From the cell containing the given text, extract its center point as (X, Y) coordinate. 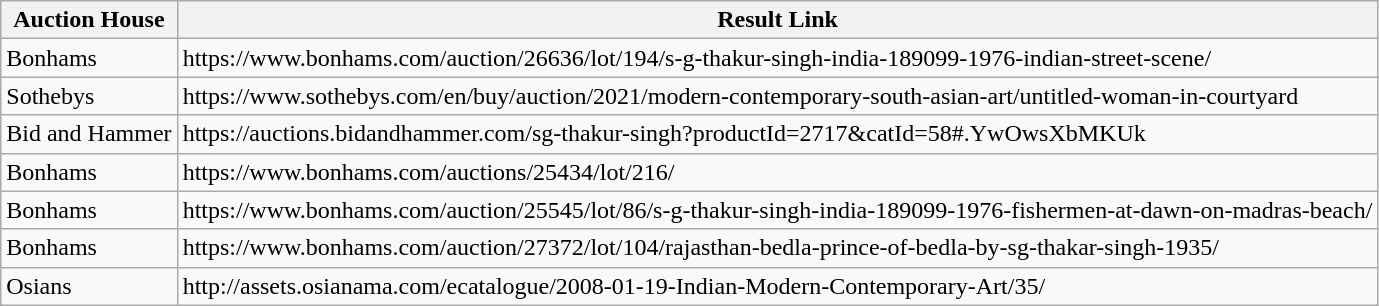
https://www.bonhams.com/auction/25545/lot/86/s-g-thakur-singh-india-189099-1976-fishermen-at-dawn-on-madras-beach/ (778, 210)
https://www.sothebys.com/en/buy/auction/2021/modern-contemporary-south-asian-art/untitled-woman-in-courtyard (778, 96)
https://www.bonhams.com/auction/27372/lot/104/rajasthan-bedla-prince-of-bedla-by-sg-thakar-singh-1935/ (778, 248)
https://auctions.bidandhammer.com/sg-thakur-singh?productId=2717&catId=58#.YwOwsXbMKUk (778, 134)
https://www.bonhams.com/auctions/25434/lot/216/ (778, 172)
Auction House (89, 20)
https://www.bonhams.com/auction/26636/lot/194/s-g-thakur-singh-india-189099-1976-indian-street-scene/ (778, 58)
http://assets.osianama.com/ecatalogue/2008-01-19-Indian-Modern-Contemporary-Art/35/ (778, 286)
Bid and Hammer (89, 134)
Sothebys (89, 96)
Result Link (778, 20)
Osians (89, 286)
